Detect which cell encompasses the target text, then output its (x, y) center coordinate. 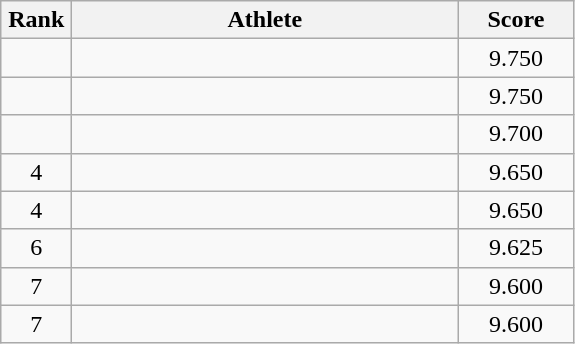
9.700 (516, 134)
Rank (36, 20)
9.625 (516, 248)
Score (516, 20)
Athlete (265, 20)
6 (36, 248)
